Return [X, Y] of the center of cell containing provided text 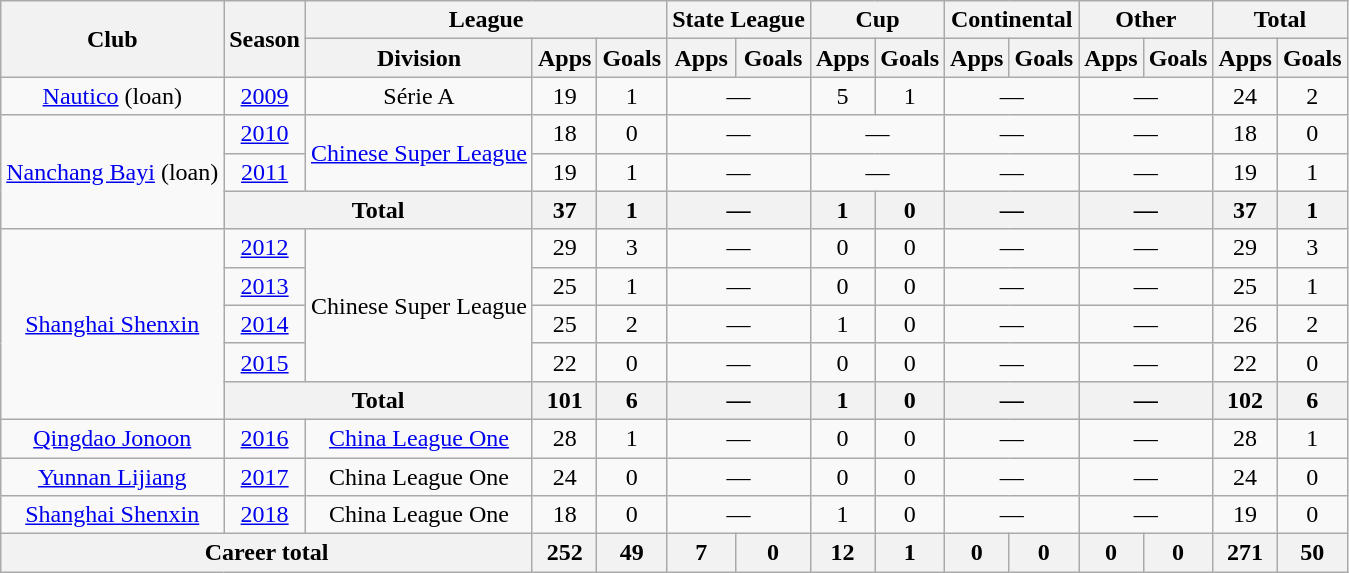
Continental [1012, 20]
Season [265, 39]
5 [842, 96]
102 [1245, 400]
7 [702, 553]
Career total [267, 553]
2011 [265, 172]
Yunnan Lijiang [112, 477]
Série A [418, 96]
Other [1146, 20]
Cup [877, 20]
2010 [265, 134]
26 [1245, 324]
2017 [265, 477]
2016 [265, 438]
Nanchang Bayi (loan) [112, 172]
2009 [265, 96]
2013 [265, 286]
League [486, 20]
49 [632, 553]
271 [1245, 553]
2014 [265, 324]
2012 [265, 248]
2015 [265, 362]
Club [112, 39]
Qingdao Jonoon [112, 438]
State League [739, 20]
252 [564, 553]
Nautico (loan) [112, 96]
101 [564, 400]
50 [1312, 553]
2018 [265, 515]
Division [418, 58]
12 [842, 553]
